Search for the cell housing the specified text and yield its (X, Y) center coordinate. 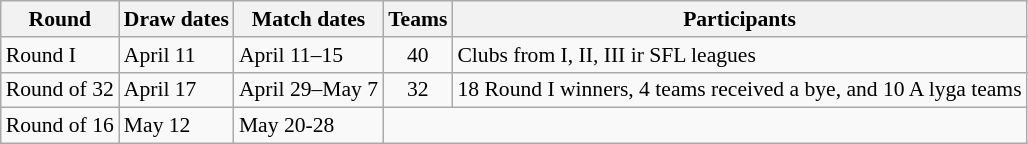
April 17 (176, 90)
April 29–May 7 (308, 90)
18 Round I winners, 4 teams received a bye, and 10 A lyga teams (739, 90)
Round of 32 (60, 90)
May 12 (176, 126)
Draw dates (176, 19)
Participants (739, 19)
Round (60, 19)
April 11–15 (308, 55)
May 20-28 (308, 126)
Clubs from I, II, III ir SFL leagues (739, 55)
Teams (418, 19)
32 (418, 90)
40 (418, 55)
Round I (60, 55)
Match dates (308, 19)
April 11 (176, 55)
Round of 16 (60, 126)
